Identify which cell holds the provided text, then report its [x, y] central coordinate. 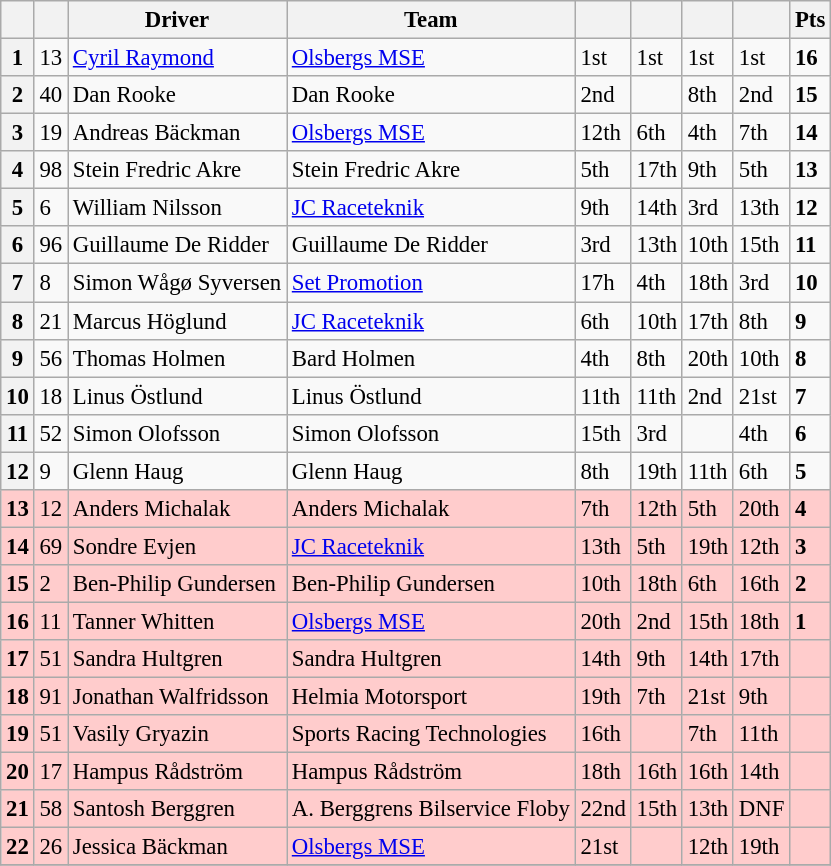
40 [50, 95]
Tanner Whitten [178, 621]
DNF [761, 809]
58 [50, 809]
Driver [178, 20]
Helmia Motorsport [430, 697]
Team [430, 20]
20 [18, 772]
Jonathan Walfridsson [178, 697]
Simon Wågø Syversen [178, 283]
William Nilsson [178, 208]
56 [50, 358]
Jessica Bäckman [178, 847]
Set Promotion [430, 283]
91 [50, 697]
Vasily Gryazin [178, 734]
Thomas Holmen [178, 358]
22 [18, 847]
A. Berggrens Bilservice Floby [430, 809]
96 [50, 245]
Sports Racing Technologies [430, 734]
98 [50, 170]
Pts [810, 20]
26 [50, 847]
Andreas Bäckman [178, 133]
17h [603, 283]
52 [50, 433]
Santosh Berggren [178, 809]
69 [50, 546]
Sondre Evjen [178, 546]
Bard Holmen [430, 358]
Cyril Raymond [178, 58]
Marcus Höglund [178, 321]
22nd [603, 809]
